Find where the given text appears and provide that cell's center as (X, Y) coordinate. 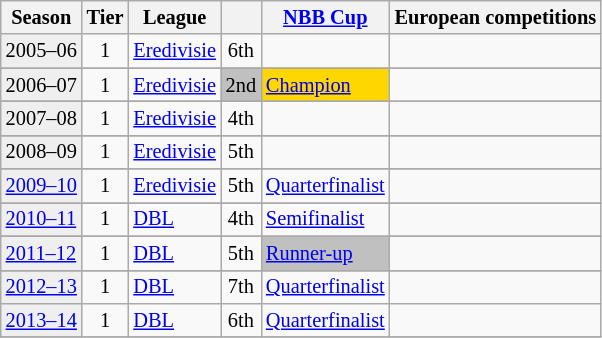
European competitions (496, 17)
Tier (106, 17)
2013–14 (42, 320)
League (174, 17)
2006–07 (42, 85)
Semifinalist (326, 219)
2011–12 (42, 253)
Champion (326, 85)
NBB Cup (326, 17)
2010–11 (42, 219)
2005–06 (42, 51)
2008–09 (42, 152)
7th (241, 287)
2012–13 (42, 287)
Season (42, 17)
2nd (241, 85)
2009–10 (42, 186)
2007–08 (42, 118)
Runner-up (326, 253)
